Search for the cell housing the specified text and yield its (X, Y) center coordinate. 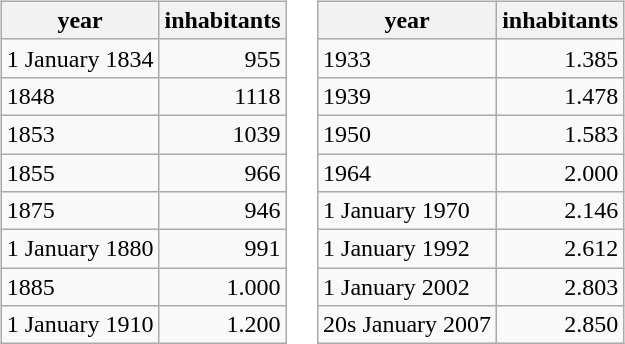
946 (222, 211)
1939 (408, 96)
1964 (408, 173)
1875 (80, 211)
1 January 2002 (408, 287)
1.000 (222, 287)
2.850 (560, 325)
2.612 (560, 249)
20s January 2007 (408, 325)
1.583 (560, 134)
2.803 (560, 287)
2.146 (560, 211)
1950 (408, 134)
1 January 1834 (80, 58)
1848 (80, 96)
1 January 1970 (408, 211)
1855 (80, 173)
1.200 (222, 325)
1933 (408, 58)
1039 (222, 134)
1885 (80, 287)
2.000 (560, 173)
1.385 (560, 58)
955 (222, 58)
991 (222, 249)
1 January 1910 (80, 325)
1 January 1992 (408, 249)
1.478 (560, 96)
1853 (80, 134)
1 January 1880 (80, 249)
966 (222, 173)
1118 (222, 96)
